Determine the (x, y) coordinate at the center of the cell enclosing the given text.  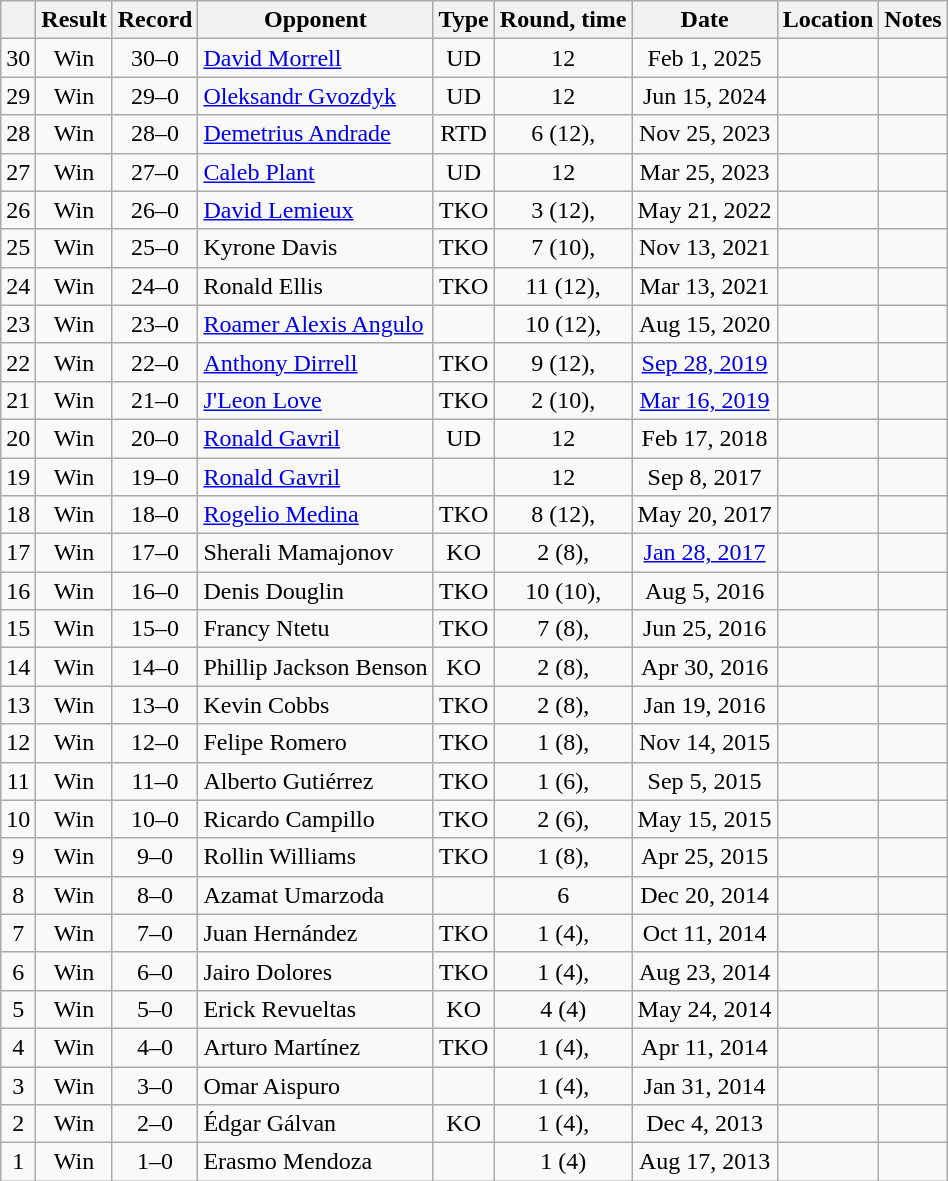
28 (18, 134)
3–0 (155, 1085)
Denis Douglin (316, 591)
May 15, 2015 (704, 819)
5 (18, 1009)
Aug 5, 2016 (704, 591)
Sep 28, 2019 (704, 362)
20–0 (155, 438)
23 (18, 324)
9–0 (155, 857)
Nov 14, 2015 (704, 743)
Aug 15, 2020 (704, 324)
Jun 25, 2016 (704, 629)
4 (4) (563, 1009)
Mar 13, 2021 (704, 286)
Ronald Ellis (316, 286)
18 (18, 515)
Sep 8, 2017 (704, 477)
27–0 (155, 172)
Jun 15, 2024 (704, 96)
Francy Ntetu (316, 629)
21–0 (155, 400)
7 (8), (563, 629)
2–0 (155, 1124)
Apr 11, 2014 (704, 1047)
2 (18, 1124)
Date (704, 20)
Erick Revueltas (316, 1009)
11 (12), (563, 286)
Round, time (563, 20)
18–0 (155, 515)
Oct 11, 2014 (704, 933)
Rogelio Medina (316, 515)
Roamer Alexis Angulo (316, 324)
3 (12), (563, 210)
Ricardo Campillo (316, 819)
Sherali Mamajonov (316, 553)
Notes (913, 20)
10 (10), (563, 591)
30 (18, 58)
Feb 17, 2018 (704, 438)
9 (18, 857)
20 (18, 438)
24–0 (155, 286)
23–0 (155, 324)
30–0 (155, 58)
Oleksandr Gvozdyk (316, 96)
Sep 5, 2015 (704, 781)
11–0 (155, 781)
Azamat Umarzoda (316, 895)
Type (464, 20)
8 (18, 895)
Rollin Williams (316, 857)
Kyrone Davis (316, 248)
11 (18, 781)
Nov 13, 2021 (704, 248)
1 (6), (563, 781)
26–0 (155, 210)
Mar 16, 2019 (704, 400)
2 (6), (563, 819)
Demetrius Andrade (316, 134)
6–0 (155, 971)
Record (155, 20)
1 (18, 1162)
19–0 (155, 477)
Apr 30, 2016 (704, 667)
Aug 17, 2013 (704, 1162)
14–0 (155, 667)
David Morrell (316, 58)
17 (18, 553)
1 (4) (563, 1162)
Omar Aispuro (316, 1085)
17–0 (155, 553)
19 (18, 477)
Aug 23, 2014 (704, 971)
Juan Hernández (316, 933)
Location (828, 20)
8–0 (155, 895)
Mar 25, 2023 (704, 172)
7 (18, 933)
Opponent (316, 20)
2 (10), (563, 400)
15–0 (155, 629)
10–0 (155, 819)
10 (18, 819)
Phillip Jackson Benson (316, 667)
7–0 (155, 933)
Feb 1, 2025 (704, 58)
5–0 (155, 1009)
Jan 28, 2017 (704, 553)
May 24, 2014 (704, 1009)
May 21, 2022 (704, 210)
26 (18, 210)
Jan 19, 2016 (704, 705)
22 (18, 362)
24 (18, 286)
25 (18, 248)
12–0 (155, 743)
28–0 (155, 134)
13 (18, 705)
Alberto Gutiérrez (316, 781)
7 (10), (563, 248)
Result (74, 20)
16–0 (155, 591)
15 (18, 629)
RTD (464, 134)
Caleb Plant (316, 172)
29–0 (155, 96)
Anthony Dirrell (316, 362)
Felipe Romero (316, 743)
27 (18, 172)
22–0 (155, 362)
9 (12), (563, 362)
Apr 25, 2015 (704, 857)
25–0 (155, 248)
13–0 (155, 705)
J'Leon Love (316, 400)
4 (18, 1047)
21 (18, 400)
6 (12), (563, 134)
Nov 25, 2023 (704, 134)
Arturo Martínez (316, 1047)
10 (12), (563, 324)
David Lemieux (316, 210)
4–0 (155, 1047)
1–0 (155, 1162)
Erasmo Mendoza (316, 1162)
3 (18, 1085)
16 (18, 591)
Jairo Dolores (316, 971)
8 (12), (563, 515)
Dec 4, 2013 (704, 1124)
Kevin Cobbs (316, 705)
29 (18, 96)
Édgar Gálvan (316, 1124)
Dec 20, 2014 (704, 895)
Jan 31, 2014 (704, 1085)
May 20, 2017 (704, 515)
14 (18, 667)
